Locate the cell with the specified text and output its [x, y] center coordinate. 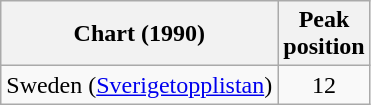
Sweden (Sverigetopplistan) [140, 85]
12 [324, 85]
Chart (1990) [140, 34]
Peakposition [324, 34]
